Pinpoint the cell where the given text exists, returning its (X, Y) midpoint coordinate. 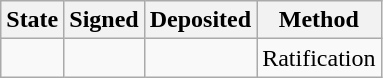
State (32, 20)
Signed (104, 20)
Deposited (200, 20)
Method (319, 20)
Ratification (319, 58)
